Return [x, y] of the center of cell containing provided text 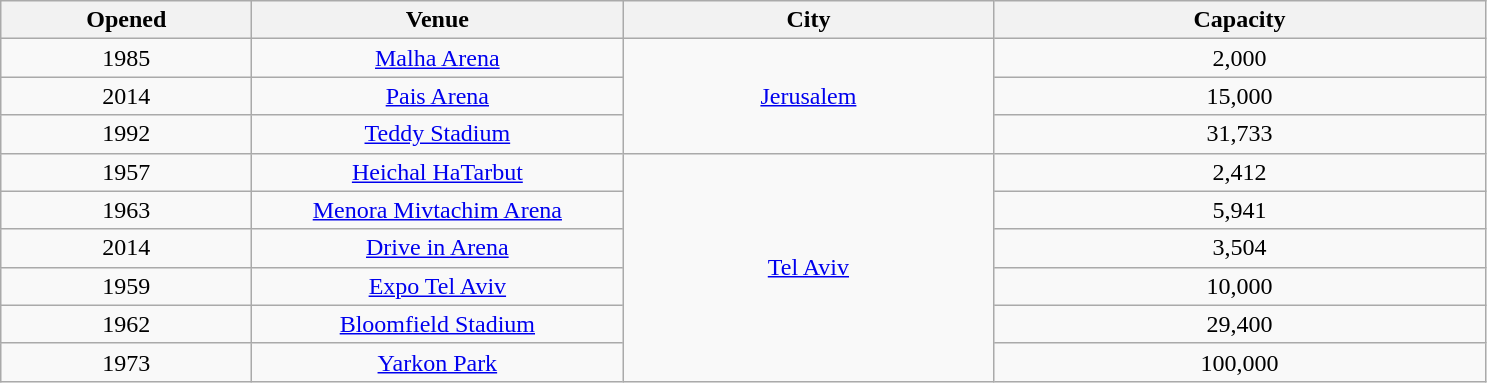
1992 [126, 134]
15,000 [1240, 96]
Pais Arena [438, 96]
1959 [126, 286]
Jerusalem [808, 96]
1973 [126, 362]
10,000 [1240, 286]
29,400 [1240, 324]
1985 [126, 58]
Drive in Arena [438, 248]
Expo Tel Aviv [438, 286]
Malha Arena [438, 58]
2,412 [1240, 172]
Menora Mivtachim Arena [438, 210]
Bloomfield Stadium [438, 324]
Teddy Stadium [438, 134]
Heichal HaTarbut [438, 172]
5,941 [1240, 210]
2,000 [1240, 58]
Tel Aviv [808, 267]
Capacity [1240, 20]
Yarkon Park [438, 362]
Opened [126, 20]
1963 [126, 210]
1957 [126, 172]
31,733 [1240, 134]
100,000 [1240, 362]
1962 [126, 324]
City [808, 20]
3,504 [1240, 248]
Venue [438, 20]
